Scan for the cell matching the given text and deliver its [X, Y] coordinate at center. 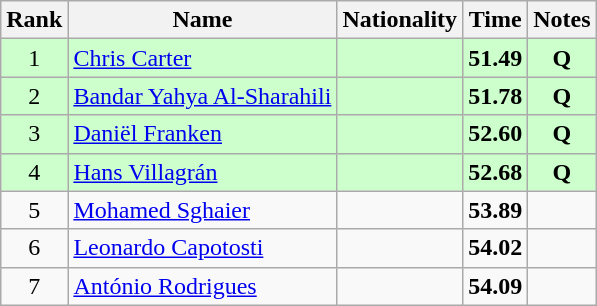
Name [202, 20]
Leonardo Capotosti [202, 248]
Hans Villagrán [202, 172]
Chris Carter [202, 58]
5 [34, 210]
1 [34, 58]
Mohamed Sghaier [202, 210]
7 [34, 286]
Rank [34, 20]
3 [34, 134]
51.49 [496, 58]
54.02 [496, 248]
52.68 [496, 172]
António Rodrigues [202, 286]
53.89 [496, 210]
6 [34, 248]
51.78 [496, 96]
Bandar Yahya Al-Sharahili [202, 96]
Time [496, 20]
Daniël Franken [202, 134]
4 [34, 172]
54.09 [496, 286]
Nationality [400, 20]
52.60 [496, 134]
Notes [562, 20]
2 [34, 96]
